Extract the (x, y) coordinate from the center of the cell holding the provided text.  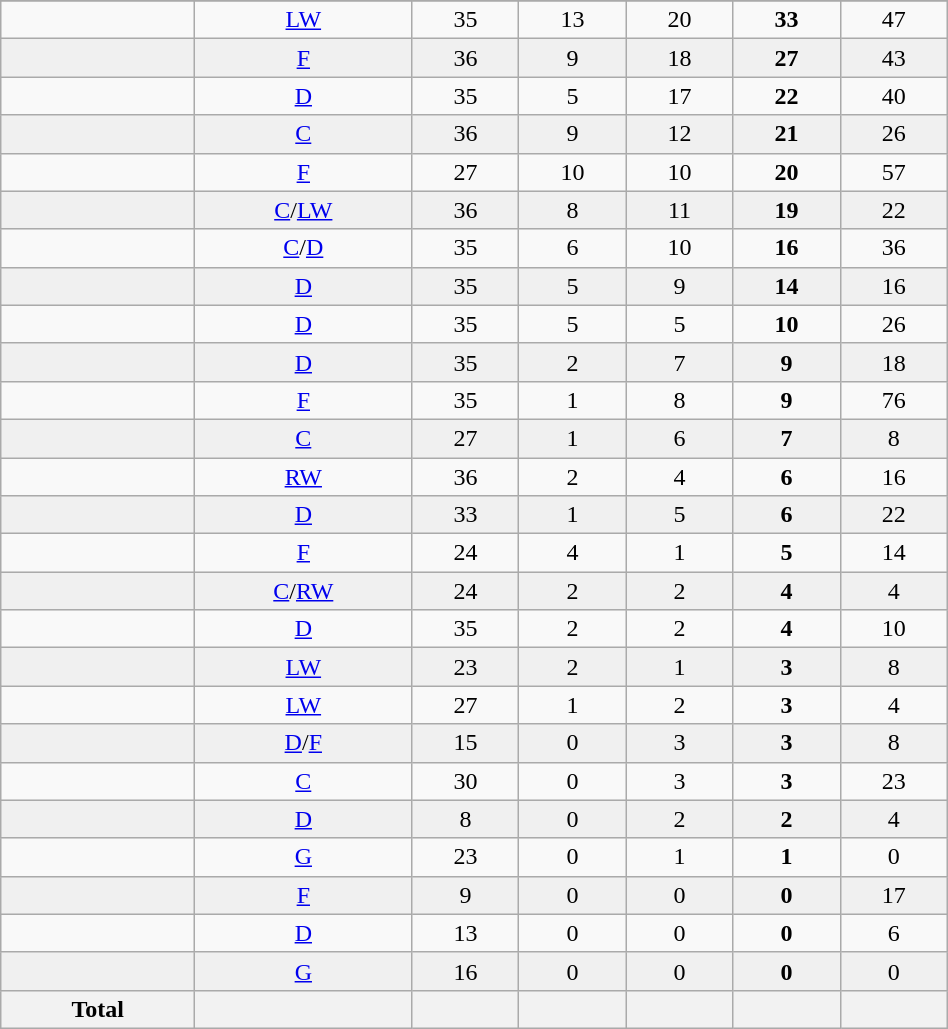
Total (98, 1009)
12 (680, 134)
C/RW (304, 591)
76 (894, 400)
15 (466, 743)
40 (894, 96)
11 (680, 210)
C/D (304, 248)
43 (894, 58)
19 (786, 210)
47 (894, 20)
RW (304, 477)
D/F (304, 743)
C/LW (304, 210)
30 (466, 781)
57 (894, 172)
21 (786, 134)
